Capture the cell that displays the provided text and extract its [x, y] central coordinate. 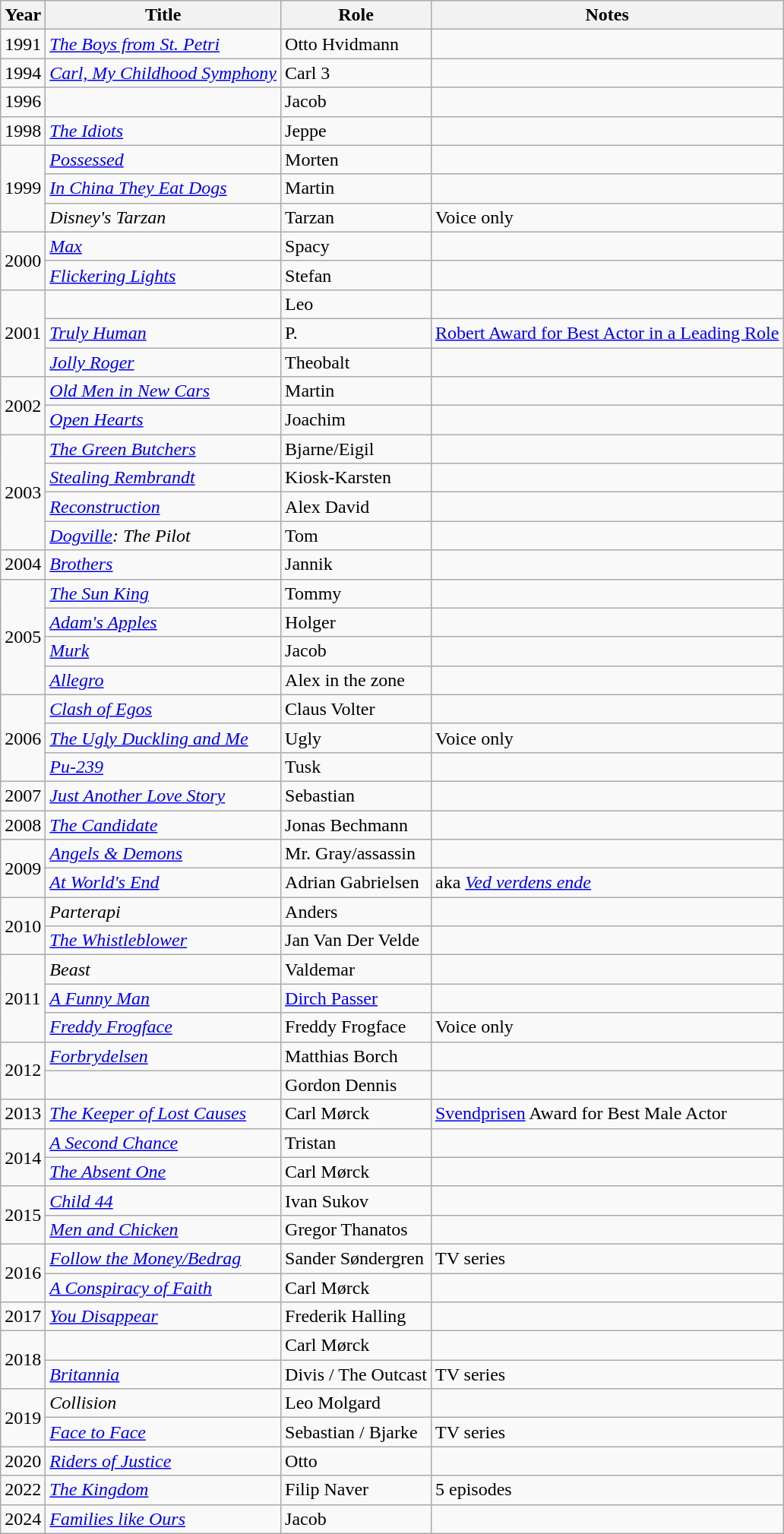
Face to Face [163, 1432]
The Green Butchers [163, 449]
Leo Molgard [356, 1403]
Riders of Justice [163, 1461]
Svendprisen Award for Best Male Actor [606, 1114]
P. [356, 333]
The Sun King [163, 593]
2024 [23, 1519]
2013 [23, 1114]
2007 [23, 795]
Divis / The Outcast [356, 1374]
2022 [23, 1490]
Jolly Roger [163, 362]
1991 [23, 44]
Gordon Dennis [356, 1085]
Mr. Gray/assassin [356, 854]
Frederik Halling [356, 1317]
2000 [23, 261]
Otto Hvidmann [356, 44]
Alex David [356, 507]
In China They Eat Dogs [163, 188]
5 episodes [606, 1490]
Beast [163, 969]
Holger [356, 622]
The Keeper of Lost Causes [163, 1114]
2002 [23, 406]
The Idiots [163, 131]
2005 [23, 637]
Collision [163, 1403]
Disney's Tarzan [163, 217]
Open Hearts [163, 420]
2014 [23, 1157]
2016 [23, 1273]
A Conspiracy of Faith [163, 1288]
Jannik [356, 565]
2019 [23, 1418]
Valdemar [356, 969]
You Disappear [163, 1317]
Ivan Sukov [356, 1200]
Stealing Rembrandt [163, 478]
Otto [356, 1461]
Old Men in New Cars [163, 391]
Carl 3 [356, 73]
The Absent One [163, 1172]
Jan Van Der Velde [356, 941]
Families like Ours [163, 1519]
2010 [23, 926]
At World's End [163, 883]
Robert Award for Best Actor in a Leading Role [606, 333]
Follow the Money/Bedrag [163, 1258]
A Second Chance [163, 1143]
2020 [23, 1461]
2003 [23, 492]
2009 [23, 868]
2006 [23, 738]
Men and Chicken [163, 1229]
1994 [23, 73]
Just Another Love Story [163, 795]
Tristan [356, 1143]
The Kingdom [163, 1490]
The Boys from St. Petri [163, 44]
2018 [23, 1360]
Adam's Apples [163, 622]
Alex in the zone [356, 680]
Bjarne/Eigil [356, 449]
Tarzan [356, 217]
Sebastian / Bjarke [356, 1432]
Truly Human [163, 333]
Child 44 [163, 1200]
Brothers [163, 565]
Gregor Thanatos [356, 1229]
2015 [23, 1215]
Murk [163, 651]
Adrian Gabrielsen [356, 883]
aka Ved verdens ende [606, 883]
2008 [23, 824]
Spacy [356, 246]
Parterapi [163, 912]
Claus Volter [356, 709]
Jonas Bechmann [356, 824]
2004 [23, 565]
Anders [356, 912]
Reconstruction [163, 507]
Morten [356, 160]
Angels & Demons [163, 854]
Joachim [356, 420]
Year [23, 15]
The Ugly Duckling and Me [163, 738]
The Whistleblower [163, 941]
Theobalt [356, 362]
Carl, My Childhood Symphony [163, 73]
Britannia [163, 1374]
2001 [23, 333]
Stefan [356, 275]
Leo [356, 304]
Pu-239 [163, 767]
1999 [23, 188]
Jeppe [356, 131]
Tommy [356, 593]
1996 [23, 102]
Max [163, 246]
Dogville: The Pilot [163, 536]
A Funny Man [163, 998]
Ugly [356, 738]
Matthias Borch [356, 1056]
Dirch Passer [356, 998]
Sander Søndergren [356, 1258]
Title [163, 15]
2017 [23, 1317]
2011 [23, 998]
The Candidate [163, 824]
Allegro [163, 680]
Notes [606, 15]
2012 [23, 1071]
Kiosk-Karsten [356, 478]
Filip Naver [356, 1490]
Forbrydelsen [163, 1056]
Tom [356, 536]
Clash of Egos [163, 709]
1998 [23, 131]
Possessed [163, 160]
Tusk [356, 767]
Flickering Lights [163, 275]
Sebastian [356, 795]
Role [356, 15]
